Return the [X, Y] coordinate for the center point of the cell that contains the specified text.  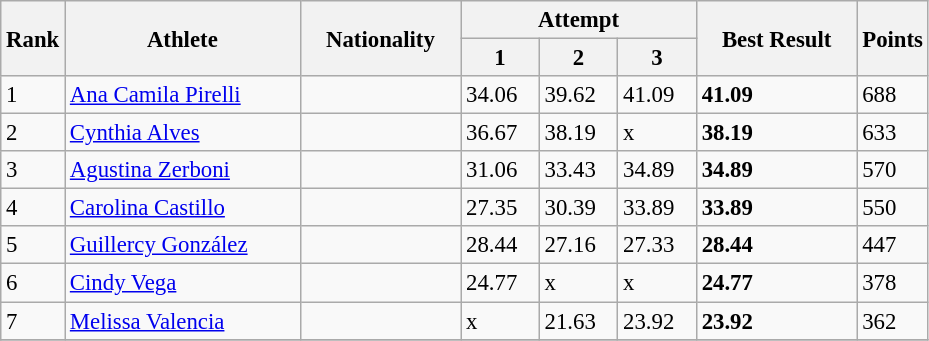
362 [892, 321]
5 [33, 245]
27.35 [500, 208]
33.43 [578, 170]
Guillercy González [183, 245]
Carolina Castillo [183, 208]
27.16 [578, 245]
36.67 [500, 133]
6 [33, 283]
Agustina Zerboni [183, 170]
Best Result [776, 38]
447 [892, 245]
Cynthia Alves [183, 133]
Athlete [183, 38]
39.62 [578, 95]
Rank [33, 38]
570 [892, 170]
27.33 [658, 245]
31.06 [500, 170]
633 [892, 133]
Attempt [579, 20]
378 [892, 283]
Melissa Valencia [183, 321]
Points [892, 38]
Ana Camila Pirelli [183, 95]
21.63 [578, 321]
34.06 [500, 95]
Cindy Vega [183, 283]
7 [33, 321]
Nationality [380, 38]
688 [892, 95]
30.39 [578, 208]
550 [892, 208]
4 [33, 208]
